Capture the cell that displays the provided text and extract its [x, y] central coordinate. 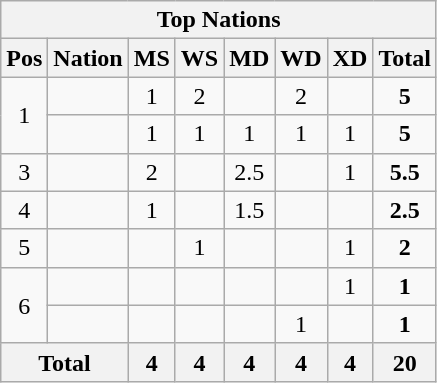
1.5 [250, 210]
Pos [24, 58]
20 [405, 362]
WS [199, 58]
WD [301, 58]
Nation [88, 58]
XD [350, 58]
Top Nations [219, 20]
6 [24, 305]
MD [250, 58]
3 [24, 172]
5.5 [405, 172]
MS [152, 58]
